From the cell containing the given text, extract its center point as (X, Y) coordinate. 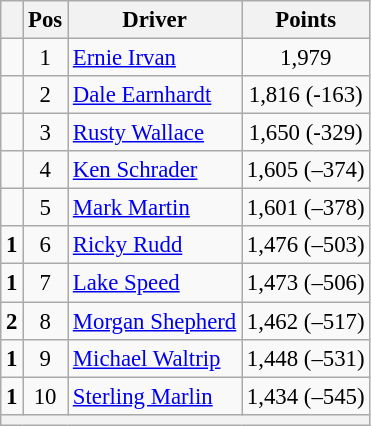
6 (46, 245)
Mark Martin (155, 208)
Dale Earnhardt (155, 95)
Rusty Wallace (155, 133)
Pos (46, 20)
Ernie Irvan (155, 58)
1,979 (306, 58)
Michael Waltrip (155, 358)
Ken Schrader (155, 170)
Morgan Shepherd (155, 321)
Driver (155, 20)
7 (46, 283)
1,816 (-163) (306, 95)
1,448 (–531) (306, 358)
4 (46, 170)
Ricky Rudd (155, 245)
1,601 (–378) (306, 208)
1,434 (–545) (306, 396)
9 (46, 358)
1,650 (-329) (306, 133)
5 (46, 208)
3 (46, 133)
1,605 (–374) (306, 170)
Lake Speed (155, 283)
1,473 (–506) (306, 283)
10 (46, 396)
1,476 (–503) (306, 245)
8 (46, 321)
Points (306, 20)
1,462 (–517) (306, 321)
Sterling Marlin (155, 396)
